Detect which cell encompasses the target text, then output its (X, Y) center coordinate. 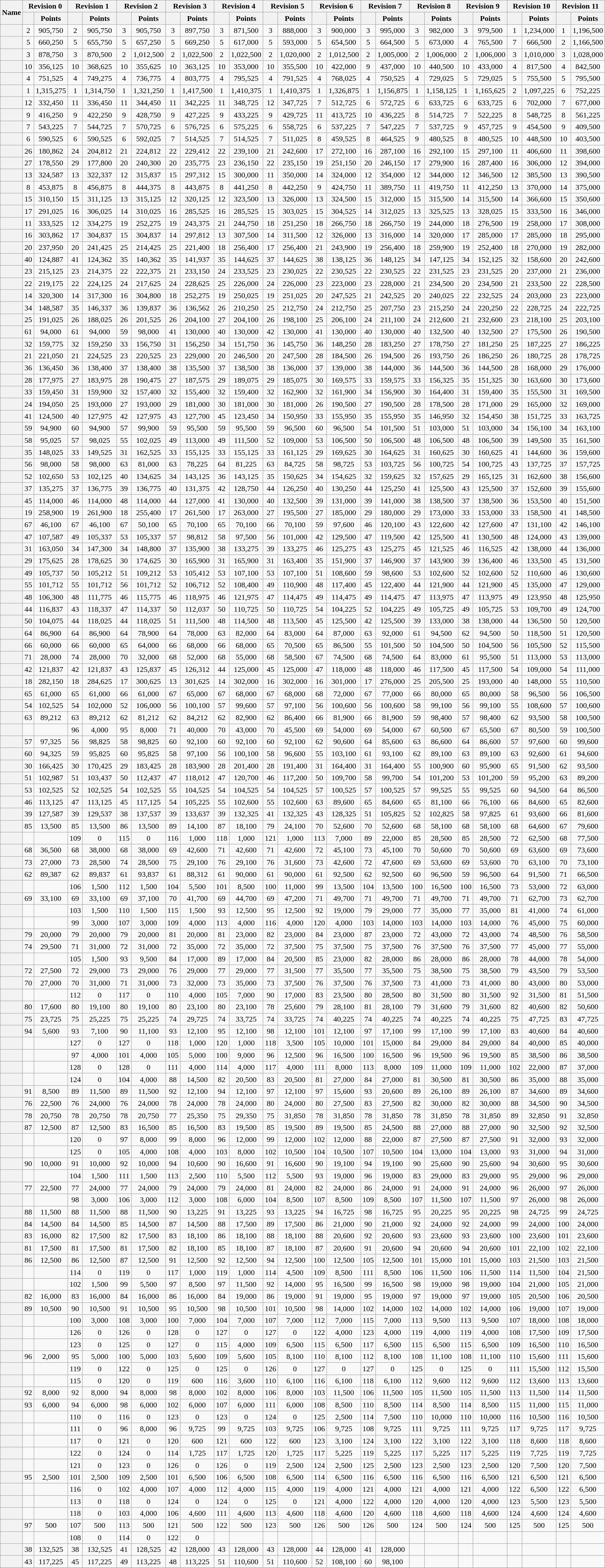
442,250 (295, 187)
842,500 (588, 67)
308,000 (588, 223)
153,000 (490, 513)
765,500 (490, 42)
44,700 (246, 898)
144,000 (393, 368)
183,250 (393, 344)
982,000 (442, 30)
162,900 (295, 392)
1,005,000 (393, 54)
146,900 (393, 561)
47,200 (295, 898)
29,500 (51, 947)
168,000 (539, 368)
370,000 (539, 187)
25,350 (197, 1115)
103,100 (344, 754)
1,158,125 (442, 91)
90,600 (344, 742)
131,375 (197, 488)
131,100 (539, 525)
344,000 (442, 175)
102,650 (51, 476)
79,600 (588, 826)
353,000 (246, 67)
229,412 (197, 151)
187,575 (197, 380)
162,525 (148, 452)
346,500 (490, 175)
306,000 (539, 163)
123,450 (246, 416)
437,000 (393, 67)
156,325 (442, 380)
246,500 (246, 356)
110,500 (588, 681)
454,500 (539, 127)
175,500 (539, 332)
105,225 (197, 802)
222,725 (588, 308)
311,500 (295, 235)
4,500 (295, 1272)
130,600 (588, 573)
211,100 (393, 320)
258,900 (51, 513)
23,500 (344, 995)
276,000 (393, 681)
301,625 (197, 681)
791,525 (295, 79)
171,000 (490, 404)
165,000 (539, 404)
237,950 (51, 247)
175,625 (51, 561)
128,325 (344, 814)
Revision 7 (385, 6)
81,225 (246, 464)
1,321,250 (148, 91)
702,000 (539, 103)
673,000 (442, 42)
162,600 (539, 476)
354,000 (393, 175)
312,025 (393, 211)
572,725 (393, 103)
114,500 (246, 621)
593,000 (295, 42)
137,725 (539, 464)
122,400 (393, 585)
66,500 (588, 874)
92,600 (539, 754)
251,250 (295, 223)
151,725 (539, 416)
242,525 (393, 296)
429,725 (295, 115)
186,250 (490, 356)
Revision 5 (287, 6)
9,000 (246, 1055)
261,900 (99, 513)
155,600 (588, 488)
124,700 (588, 609)
328,025 (490, 211)
70,500 (295, 645)
1,315,275 (51, 91)
235,775 (197, 163)
37,100 (148, 898)
453,875 (51, 187)
324,000 (344, 175)
246,150 (393, 163)
279,900 (442, 163)
193,750 (442, 356)
204,812 (99, 151)
666,500 (539, 42)
Revision 4 (239, 6)
456,875 (99, 187)
355,625 (148, 67)
108,400 (246, 585)
103,725 (393, 464)
871,500 (246, 30)
63,000 (588, 886)
163,725 (588, 416)
92,000 (393, 633)
133,637 (197, 814)
124,887 (51, 259)
218,100 (539, 320)
82,600 (588, 802)
146,950 (442, 416)
677,000 (588, 103)
166,425 (51, 766)
752,225 (588, 91)
111,000 (588, 669)
93,600 (539, 814)
297,100 (490, 151)
80,500 (539, 730)
101,000 (295, 537)
10,600 (197, 1164)
157,400 (148, 392)
150,950 (295, 416)
444,375 (148, 187)
303,862 (51, 235)
148,250 (344, 344)
1,326,875 (344, 91)
232,600 (490, 320)
424,750 (344, 187)
239,100 (246, 151)
1,010,000 (539, 54)
229,000 (197, 356)
29,350 (246, 1115)
159,625 (393, 476)
348,725 (246, 103)
183,425 (148, 766)
106,712 (197, 585)
3,600 (246, 1381)
108,100 (344, 1562)
795,500 (588, 79)
543,225 (51, 127)
7,100 (99, 1031)
368,625 (99, 67)
52,000 (197, 657)
183,900 (197, 766)
126,250 (295, 488)
406,600 (539, 151)
220,250 (490, 308)
78,225 (197, 464)
194,500 (393, 356)
251,150 (344, 163)
159,900 (99, 392)
165,125 (490, 476)
105,412 (197, 573)
155,500 (539, 392)
428,750 (148, 115)
135,000 (539, 585)
129,000 (588, 585)
89,600 (344, 802)
325,525 (442, 211)
440,500 (442, 67)
259,900 (442, 247)
323,500 (246, 199)
119,500 (393, 537)
124,000 (539, 537)
416,250 (51, 115)
188,025 (99, 320)
Revision 11 (580, 6)
169,000 (588, 404)
178,550 (51, 163)
177,975 (51, 380)
272,100 (344, 151)
84,212 (197, 717)
195,500 (295, 513)
270,000 (539, 247)
107,587 (51, 537)
127,600 (490, 525)
403,500 (588, 139)
664,500 (393, 42)
138,125 (344, 259)
163,400 (295, 561)
100,900 (442, 766)
131,500 (588, 561)
230,025 (295, 271)
214,425 (148, 247)
276,500 (490, 223)
161,900 (344, 392)
433,000 (490, 67)
300,625 (148, 681)
250,025 (246, 296)
148,000 (539, 681)
23,725 (51, 1019)
63,600 (539, 850)
96,600 (295, 754)
159,575 (393, 380)
316,000 (393, 235)
385,500 (539, 175)
322,337 (99, 175)
214,375 (99, 271)
94,600 (588, 754)
77,000 (393, 693)
146,100 (588, 525)
427,225 (197, 115)
241,425 (99, 247)
303,025 (295, 211)
157,725 (588, 464)
130,500 (490, 537)
99,900 (148, 428)
441,250 (246, 187)
102,000 (99, 705)
131,000 (344, 500)
Revision 8 (434, 6)
121,975 (246, 597)
82,000 (246, 633)
148,800 (148, 549)
310,025 (148, 211)
233,525 (246, 271)
311,125 (99, 199)
561,225 (588, 115)
221,400 (197, 247)
150,625 (295, 476)
221,050 (51, 356)
151,900 (344, 561)
81,212 (148, 717)
203,100 (588, 320)
161,500 (588, 440)
870,500 (99, 54)
878,750 (51, 54)
169,625 (344, 452)
151,325 (490, 380)
109,212 (148, 573)
116,837 (51, 609)
751,525 (51, 79)
120,700 (246, 778)
282,150 (51, 681)
222,375 (148, 271)
126,312 (197, 669)
178,625 (99, 561)
176,000 (588, 368)
148,500 (588, 513)
575,225 (246, 127)
154,450 (490, 416)
1,417,500 (197, 91)
99,700 (393, 778)
73,600 (588, 850)
129,500 (344, 537)
97,500 (246, 537)
164,625 (393, 452)
592,025 (148, 139)
356,125 (51, 67)
1,028,000 (588, 54)
177,800 (99, 163)
95,200 (539, 778)
344,450 (148, 103)
47,600 (393, 862)
570,725 (148, 127)
158,500 (539, 513)
320,000 (442, 235)
363,125 (197, 67)
464,525 (393, 139)
115,500 (588, 645)
243,900 (344, 247)
324,587 (51, 175)
459,525 (344, 139)
169,575 (344, 380)
170,425 (99, 766)
190,475 (148, 380)
312,000 (393, 199)
297,812 (197, 235)
98,812 (197, 537)
201,525 (148, 320)
332,450 (51, 103)
133,500 (539, 561)
654,500 (344, 42)
817,500 (539, 67)
228,500 (588, 284)
178,725 (588, 356)
145,750 (295, 344)
Revision 2 (141, 6)
156,750 (148, 344)
118,012 (197, 778)
244,000 (442, 223)
45,500 (295, 730)
106,300 (51, 597)
900,000 (344, 30)
159,250 (99, 344)
72,000 (344, 693)
390,500 (588, 175)
350,000 (295, 175)
98,725 (344, 464)
125,250 (393, 488)
157,625 (442, 476)
89,387 (51, 874)
185,000 (344, 513)
1,020,000 (295, 54)
522,225 (490, 115)
317,300 (99, 296)
102,825 (442, 814)
448,500 (539, 139)
81,000 (148, 464)
292,100 (442, 151)
112,437 (148, 778)
240,300 (148, 163)
82,900 (246, 717)
300,000 (246, 175)
412,250 (490, 187)
154,625 (344, 476)
129,537 (99, 814)
103,437 (99, 778)
Revision 10 (532, 6)
98,100 (393, 1562)
81,100 (442, 802)
Revision 3 (190, 6)
89,200 (588, 778)
135,275 (51, 488)
24,500 (393, 1128)
50,100 (148, 525)
60,500 (442, 730)
255,400 (148, 513)
617,000 (246, 42)
251,025 (295, 296)
191,025 (51, 320)
180,000 (393, 513)
263,000 (246, 513)
118,975 (197, 597)
897,750 (197, 30)
178,500 (442, 404)
17,600 (51, 1007)
347,725 (295, 103)
334,275 (99, 223)
375,000 (588, 187)
180,862 (51, 151)
287,400 (490, 163)
736,775 (148, 79)
1,314,750 (99, 91)
156,100 (539, 428)
888,000 (295, 30)
310,150 (51, 199)
232,525 (490, 296)
53,500 (588, 971)
215,125 (51, 271)
147,125 (442, 259)
95,900 (490, 766)
134,625 (148, 476)
Name (11, 12)
136,400 (490, 561)
77,500 (588, 838)
287,100 (393, 151)
655,750 (99, 42)
102,125 (99, 476)
210,250 (246, 308)
201,400 (246, 766)
62,500 (539, 838)
144,600 (539, 452)
140,362 (148, 259)
163,600 (539, 380)
191,400 (295, 766)
Revision 9 (483, 6)
156,900 (393, 392)
295,000 (588, 235)
102,025 (148, 440)
95,025 (51, 440)
320,125 (197, 199)
220,525 (148, 356)
117,400 (344, 585)
76,100 (490, 802)
48,500 (539, 935)
252,400 (490, 247)
436,225 (393, 115)
118,337 (99, 609)
333,500 (539, 211)
355,500 (295, 67)
389,750 (393, 187)
139,837 (148, 308)
117,200 (295, 778)
163,050 (51, 549)
148,125 (393, 259)
394,000 (588, 163)
228,000 (393, 284)
163,100 (588, 428)
121,525 (442, 549)
149,525 (99, 452)
151,500 (588, 500)
247,525 (344, 296)
660,250 (51, 42)
85,600 (393, 742)
65,000 (197, 693)
158,600 (539, 259)
419,750 (442, 187)
224,525 (99, 356)
749,275 (99, 79)
228,625 (197, 284)
291,025 (51, 211)
181,250 (490, 344)
136,450 (51, 368)
112,037 (197, 609)
228,725 (539, 308)
63,100 (539, 862)
215,250 (442, 308)
1,097,225 (539, 91)
124,362 (99, 259)
237,000 (539, 271)
146,337 (99, 308)
336,450 (99, 103)
64,600 (539, 826)
180,725 (539, 356)
548,725 (539, 115)
149,500 (539, 440)
111,775 (99, 597)
174,625 (148, 561)
413,725 (344, 115)
514,725 (442, 115)
443,875 (197, 187)
1,234,000 (539, 30)
148,025 (51, 452)
1,165,625 (490, 91)
537,725 (442, 127)
297,312 (197, 175)
147,300 (99, 549)
240,025 (442, 296)
36,500 (51, 850)
186,225 (588, 344)
81,600 (588, 814)
203,000 (539, 296)
346,000 (588, 211)
115,775 (148, 597)
78,900 (148, 633)
657,250 (148, 42)
315,837 (148, 175)
94,325 (51, 754)
135,900 (197, 549)
97,825 (490, 814)
123,950 (539, 597)
44,000 (539, 959)
409,500 (588, 127)
136,500 (539, 621)
217,625 (148, 284)
247,500 (295, 356)
184,500 (344, 356)
173,600 (588, 380)
127,000 (197, 500)
995,000 (393, 30)
86,400 (295, 717)
537,225 (344, 127)
161,125 (295, 452)
93,100 (393, 754)
89,837 (99, 874)
194,050 (51, 404)
512,725 (344, 103)
Revision 0 (45, 6)
433,225 (246, 115)
137,537 (148, 814)
422,000 (344, 67)
14,100 (197, 826)
307,500 (246, 235)
24,100 (295, 826)
120,100 (393, 525)
207,750 (393, 308)
803,775 (197, 79)
258,000 (539, 223)
104,075 (51, 621)
106,000 (148, 705)
88,312 (197, 874)
43,500 (539, 971)
233,150 (197, 271)
97,325 (51, 742)
143,900 (442, 561)
159,600 (588, 452)
41,700 (197, 898)
224,812 (148, 151)
189,075 (246, 380)
114,337 (148, 609)
236,150 (246, 163)
29,725 (197, 1019)
236,000 (588, 271)
547,225 (393, 127)
422,250 (99, 115)
1,166,500 (588, 42)
315,125 (148, 199)
544,725 (99, 127)
261,500 (197, 513)
105,500 (539, 645)
301,000 (344, 681)
219,175 (51, 284)
128,525 (148, 1550)
128,750 (246, 488)
173,000 (442, 513)
198,100 (295, 320)
558,725 (295, 127)
93,837 (148, 874)
2,000 (51, 1357)
87,000 (344, 633)
244,750 (246, 223)
342,225 (197, 103)
979,500 (490, 30)
669,250 (197, 42)
333,525 (51, 223)
366,600 (539, 199)
795,525 (246, 79)
136,562 (197, 308)
148,587 (51, 308)
350,600 (588, 199)
124,500 (51, 416)
159,450 (51, 392)
243,375 (197, 223)
304,525 (344, 211)
235,150 (295, 163)
206,100 (344, 320)
233,500 (539, 284)
65,500 (490, 730)
117,125 (148, 802)
224,125 (99, 284)
73,100 (588, 862)
84,725 (295, 464)
125,950 (588, 597)
37,000 (588, 1067)
64,000 (148, 645)
135,500 (197, 368)
183,975 (99, 380)
153,500 (539, 500)
Revision 6 (336, 6)
398,600 (588, 151)
118,500 (539, 633)
156,250 (197, 344)
457,725 (490, 127)
768,025 (344, 79)
130,250 (344, 488)
127,700 (197, 416)
113,500 (295, 621)
122,600 (442, 525)
750,525 (393, 79)
1,156,875 (393, 91)
141,000 (393, 500)
125,837 (148, 669)
1,196,500 (588, 30)
3,500 (295, 1043)
156,600 (588, 476)
304,800 (148, 296)
284,625 (99, 681)
105,737 (51, 573)
187,225 (539, 344)
105,212 (99, 573)
Revision 1 (92, 6)
205,500 (442, 681)
116,525 (490, 549)
178,750 (442, 344)
141,937 (197, 259)
98,600 (393, 573)
159,775 (51, 344)
185,075 (295, 380)
169,500 (588, 392)
127,587 (51, 814)
155,400 (197, 392)
78,000 (197, 633)
212,600 (442, 320)
110,900 (295, 585)
511,025 (295, 139)
151,750 (246, 344)
320,300 (51, 296)
306,025 (99, 211)
576,725 (197, 127)
755,500 (539, 79)
105,825 (393, 814)
51,500 (588, 995)
133,000 (442, 621)
98,025 (99, 440)
282,000 (588, 247)
152,600 (539, 488)
152,125 (490, 259)
324,500 (344, 199)
102,987 (51, 778)
